Locate the cell with the specified text and output its (x, y) center coordinate. 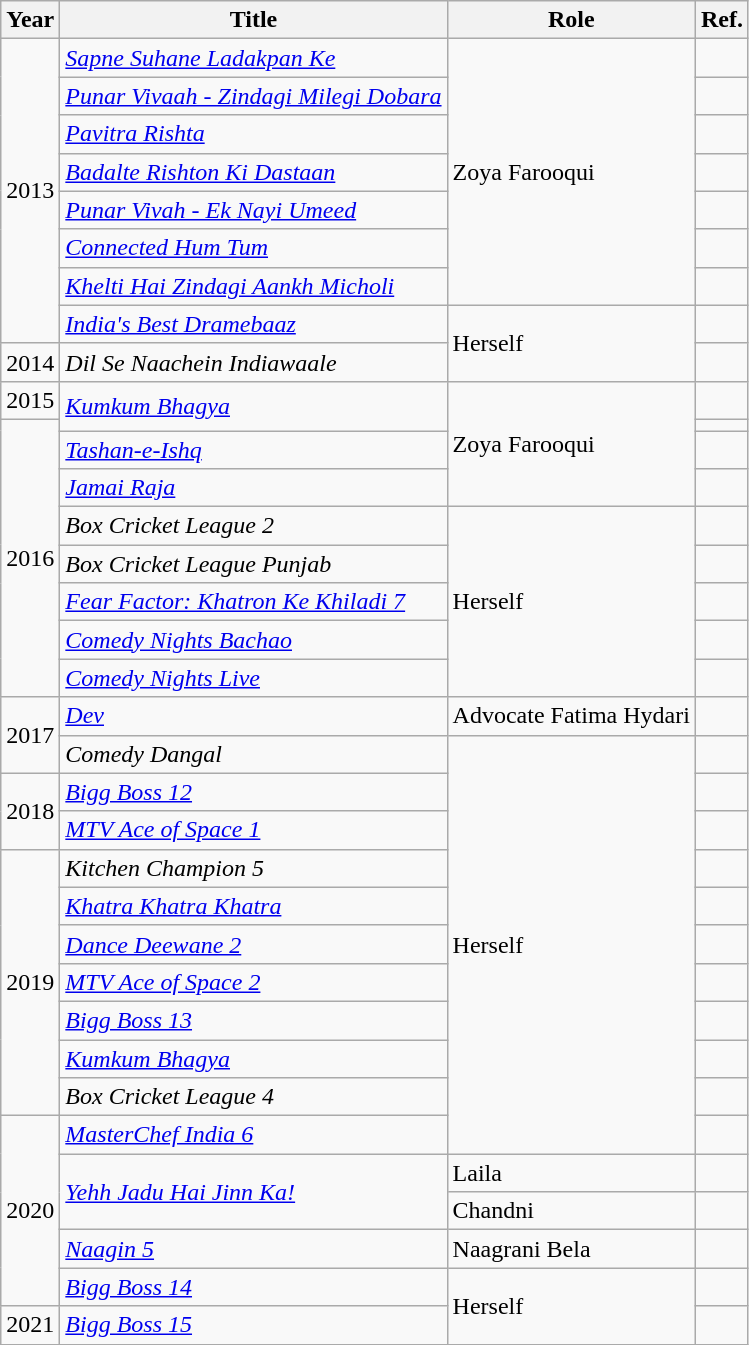
MTV Ace of Space 2 (254, 982)
2016 (30, 558)
Badalte Rishton Ki Dastaan (254, 172)
Comedy Nights Bachao (254, 640)
2014 (30, 362)
Jamai Raja (254, 488)
2015 (30, 400)
Connected Hum Tum (254, 248)
Pavitra Rishta (254, 134)
Tashan-e-Ishq (254, 449)
Chandni (571, 1211)
Bigg Boss 12 (254, 792)
Year (30, 20)
2021 (30, 1325)
Role (571, 20)
Naagin 5 (254, 1249)
Bigg Boss 14 (254, 1287)
Comedy Dangal (254, 754)
Ref. (722, 20)
Khelti Hai Zindagi Aankh Micholi (254, 286)
Dev (254, 716)
Box Cricket League 4 (254, 1097)
MasterChef India 6 (254, 1135)
Punar Vivaah - Zindagi Milegi Dobara (254, 96)
2013 (30, 191)
Naagrani Bela (571, 1249)
Kitchen Champion 5 (254, 868)
Dance Deewane 2 (254, 944)
Box Cricket League 2 (254, 526)
Box Cricket League Punjab (254, 564)
MTV Ace of Space 1 (254, 830)
Title (254, 20)
Advocate Fatima Hydari (571, 716)
Bigg Boss 13 (254, 1020)
Comedy Nights Live (254, 678)
2017 (30, 735)
Bigg Boss 15 (254, 1325)
India's Best Dramebaaz (254, 324)
Fear Factor: Khatron Ke Khiladi 7 (254, 602)
Punar Vivah - Ek Nayi Umeed (254, 210)
2018 (30, 811)
Yehh Jadu Hai Jinn Ka! (254, 1192)
Khatra Khatra Khatra (254, 906)
2019 (30, 982)
Laila (571, 1173)
Sapne Suhane Ladakpan Ke (254, 58)
2020 (30, 1211)
Dil Se Naachein Indiawaale (254, 362)
